Search for the cell housing the specified text and yield its [x, y] center coordinate. 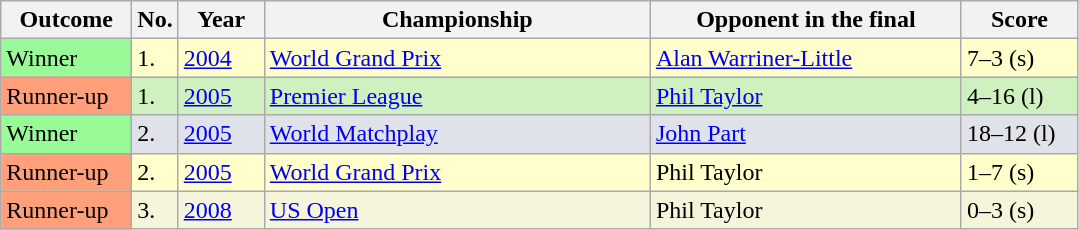
0–3 (s) [1019, 210]
US Open [457, 210]
World Matchplay [457, 134]
Year [221, 20]
John Part [806, 134]
Alan Warriner-Little [806, 58]
1–7 (s) [1019, 172]
2008 [221, 210]
Score [1019, 20]
No. [155, 20]
Premier League [457, 96]
18–12 (l) [1019, 134]
Opponent in the final [806, 20]
Outcome [66, 20]
Championship [457, 20]
3. [155, 210]
2004 [221, 58]
7–3 (s) [1019, 58]
4–16 (l) [1019, 96]
